Identify which cell holds the provided text, then report its (X, Y) central coordinate. 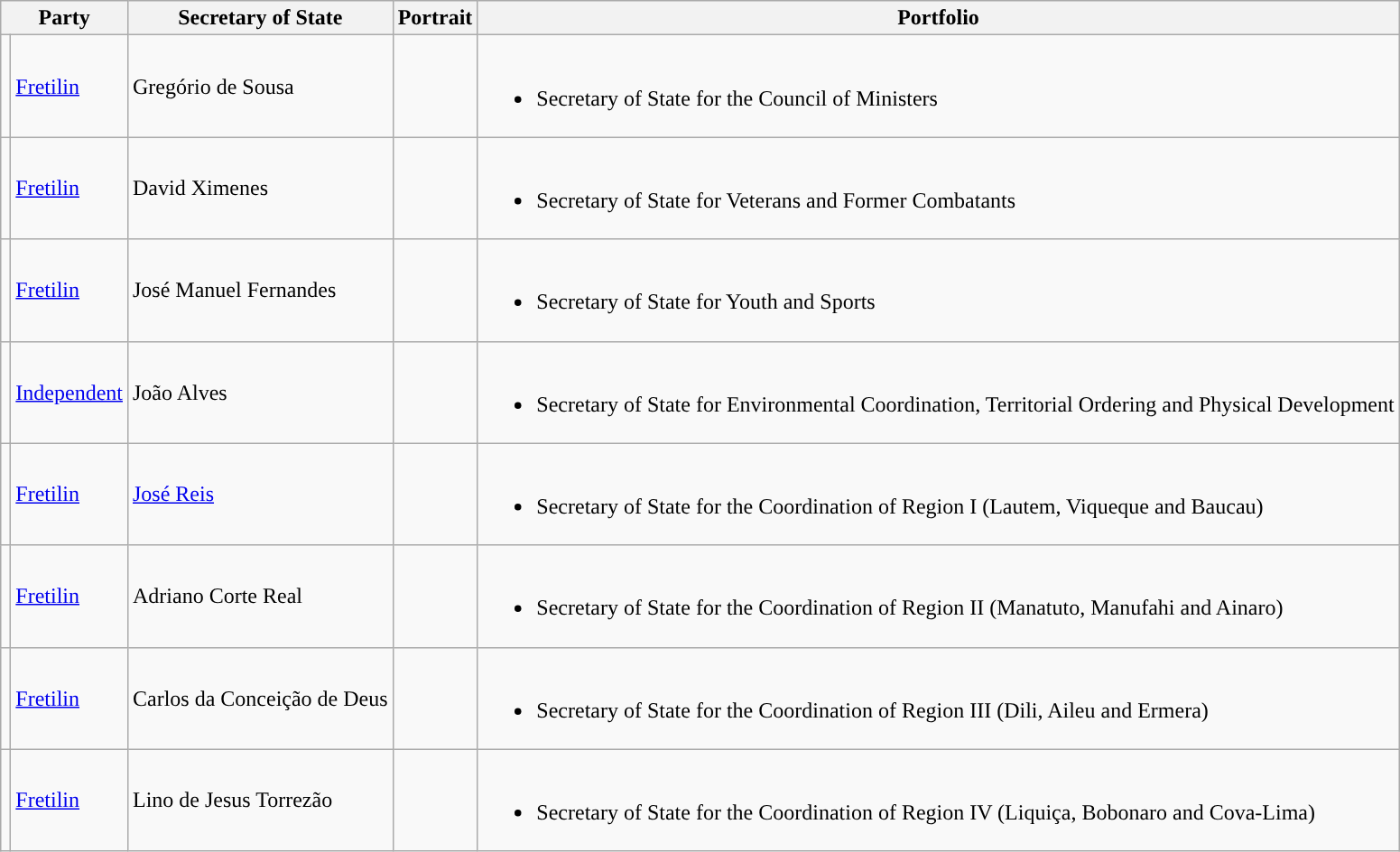
Secretary of State (260, 18)
Party (65, 18)
Secretary of State for the Coordination of Region IV (Liquiça, Bobonaro and Cova-Lima) (939, 800)
José Manuel Fernandes (260, 291)
Secretary of State for the Coordination of Region I (Lautem, Viqueque and Baucau) (939, 495)
Lino de Jesus Torrezão (260, 800)
Secretary of State for Environmental Coordination, Territorial Ordering and Physical Development (939, 392)
Secretary of State for the Council of Ministers (939, 87)
Secretary of State for Veterans and Former Combatants (939, 188)
Secretary of State for the Coordination of Region II (Manatuto, Manufahi and Ainaro) (939, 596)
José Reis (260, 495)
David Ximenes (260, 188)
Portfolio (939, 18)
Carlos da Conceição de Deus (260, 699)
Adriano Corte Real (260, 596)
Portrait (435, 18)
João Alves (260, 392)
Gregório de Sousa (260, 87)
Secretary of State for Youth and Sports (939, 291)
Secretary of State for the Coordination of Region III (Dili, Aileu and Ermera) (939, 699)
Independent (70, 392)
